Return (X, Y) of the center of cell containing provided text 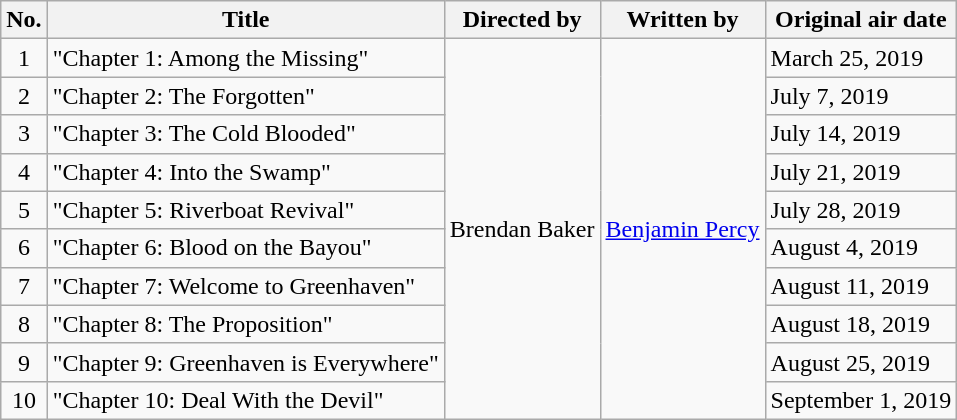
10 (24, 400)
Brendan Baker (522, 230)
1 (24, 58)
"Chapter 3: The Cold Blooded" (246, 134)
"Chapter 9: Greenhaven is Everywhere" (246, 362)
Benjamin Percy (682, 230)
4 (24, 172)
Directed by (522, 20)
2 (24, 96)
July 14, 2019 (861, 134)
August 18, 2019 (861, 324)
"Chapter 2: The Forgotten" (246, 96)
6 (24, 248)
March 25, 2019 (861, 58)
5 (24, 210)
September 1, 2019 (861, 400)
July 28, 2019 (861, 210)
Title (246, 20)
8 (24, 324)
"Chapter 6: Blood on the Bayou" (246, 248)
"Chapter 8: The Proposition" (246, 324)
August 4, 2019 (861, 248)
9 (24, 362)
7 (24, 286)
"Chapter 10: Deal With the Devil" (246, 400)
"Chapter 5: Riverboat Revival" (246, 210)
Original air date (861, 20)
"Chapter 4: Into the Swamp" (246, 172)
3 (24, 134)
August 25, 2019 (861, 362)
"Chapter 1: Among the Missing" (246, 58)
"Chapter 7: Welcome to Greenhaven" (246, 286)
August 11, 2019 (861, 286)
July 21, 2019 (861, 172)
No. (24, 20)
Written by (682, 20)
July 7, 2019 (861, 96)
